Locate the cell with the specified text and output its [X, Y] center coordinate. 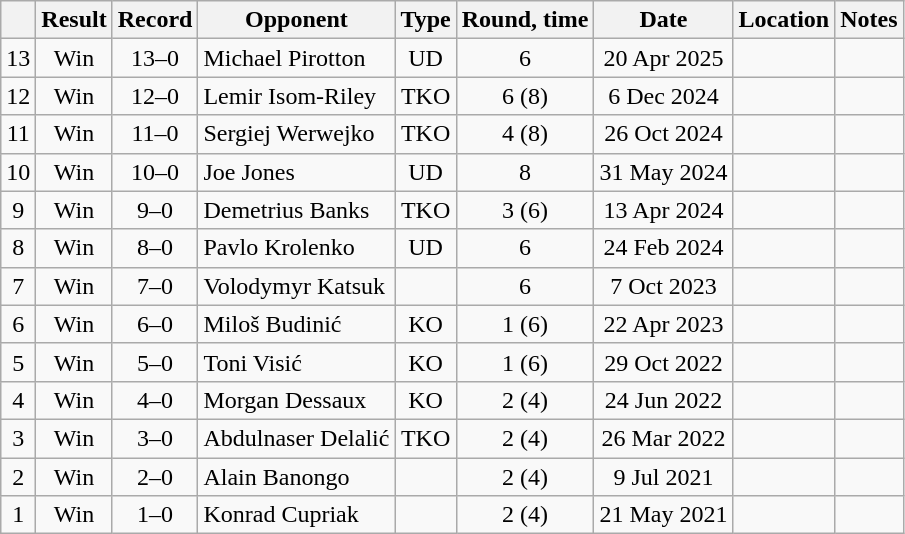
6–0 [155, 324]
22 Apr 2023 [664, 324]
2–0 [155, 477]
4 (8) [525, 134]
Sergiej Werwejko [296, 134]
9 [18, 210]
Round, time [525, 20]
Volodymyr Katsuk [296, 286]
3 (6) [525, 210]
2 [18, 477]
24 Jun 2022 [664, 400]
1–0 [155, 515]
11–0 [155, 134]
12–0 [155, 96]
Date [664, 20]
1 [18, 515]
6 Dec 2024 [664, 96]
6 (8) [525, 96]
Type [426, 20]
13 Apr 2024 [664, 210]
13–0 [155, 58]
10 [18, 172]
Record [155, 20]
Lemir Isom-Riley [296, 96]
21 May 2021 [664, 515]
10–0 [155, 172]
7 [18, 286]
Location [784, 20]
3 [18, 438]
20 Apr 2025 [664, 58]
Miloš Budinić [296, 324]
31 May 2024 [664, 172]
7 Oct 2023 [664, 286]
Michael Pirotton [296, 58]
Pavlo Krolenko [296, 248]
5 [18, 362]
Result [74, 20]
Alain Banongo [296, 477]
7–0 [155, 286]
Opponent [296, 20]
26 Oct 2024 [664, 134]
8–0 [155, 248]
Toni Visić [296, 362]
13 [18, 58]
24 Feb 2024 [664, 248]
29 Oct 2022 [664, 362]
9–0 [155, 210]
26 Mar 2022 [664, 438]
4–0 [155, 400]
Konrad Cupriak [296, 515]
9 Jul 2021 [664, 477]
Joe Jones [296, 172]
3–0 [155, 438]
4 [18, 400]
Abdulnaser Delalić [296, 438]
12 [18, 96]
Demetrius Banks [296, 210]
11 [18, 134]
5–0 [155, 362]
Notes [869, 20]
Morgan Dessaux [296, 400]
